Pinpoint the cell where the given text exists, returning its (X, Y) midpoint coordinate. 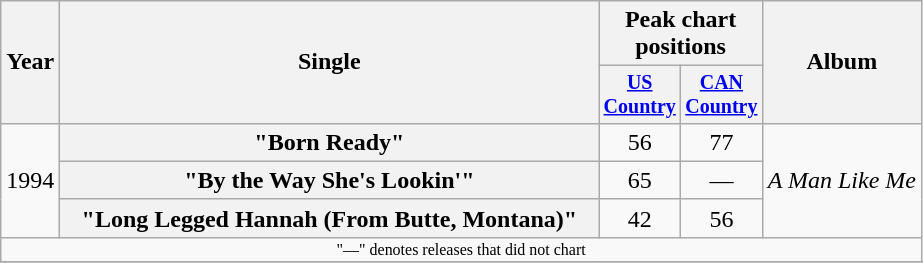
Single (330, 62)
"Born Ready" (330, 142)
1994 (30, 180)
"Long Legged Hannah (From Butte, Montana)" (330, 218)
42 (640, 218)
CAN Country (722, 94)
Peak chartpositions (680, 34)
— (722, 180)
Album (842, 62)
A Man Like Me (842, 180)
"—" denotes releases that did not chart (462, 249)
US Country (640, 94)
77 (722, 142)
65 (640, 180)
Year (30, 62)
"By the Way She's Lookin'" (330, 180)
